Pinpoint the cell where the given text exists, returning its [X, Y] midpoint coordinate. 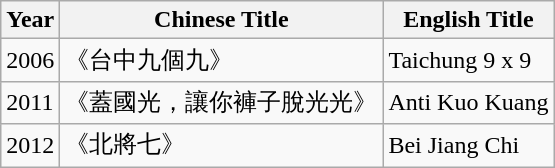
2011 [30, 102]
2012 [30, 146]
《北將七》 [222, 146]
Year [30, 20]
2006 [30, 60]
《蓋國光，讓你褲子脫光光》 [222, 102]
Anti Kuo Kuang [468, 102]
《台中九個九》 [222, 60]
Bei Jiang Chi [468, 146]
Taichung 9 x 9 [468, 60]
English Title [468, 20]
Chinese Title [222, 20]
